Pinpoint the cell where the given text exists, returning its (X, Y) midpoint coordinate. 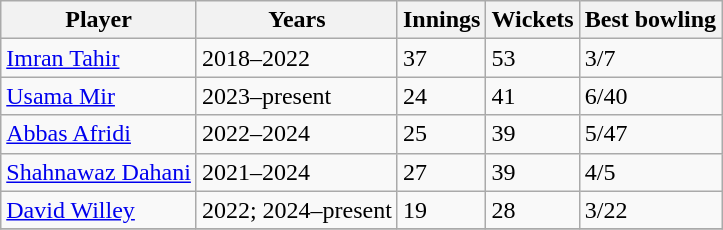
2022–2024 (296, 134)
53 (532, 58)
6/40 (650, 96)
David Willey (99, 210)
3/22 (650, 210)
37 (441, 58)
Wickets (532, 20)
2021–2024 (296, 172)
27 (441, 172)
Innings (441, 20)
24 (441, 96)
Player (99, 20)
2022; 2024–present (296, 210)
5/47 (650, 134)
Shahnawaz Dahani (99, 172)
2018–2022 (296, 58)
Best bowling (650, 20)
3/7 (650, 58)
2023–present (296, 96)
Abbas Afridi (99, 134)
25 (441, 134)
Usama Mir (99, 96)
Imran Tahir (99, 58)
Years (296, 20)
41 (532, 96)
4/5 (650, 172)
28 (532, 210)
19 (441, 210)
